For the text-containing cell, return its midpoint in (X, Y) coordinate format. 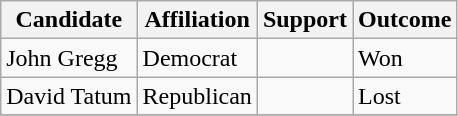
Support (304, 20)
Republican (197, 96)
Democrat (197, 58)
Lost (404, 96)
Affiliation (197, 20)
Candidate (69, 20)
John Gregg (69, 58)
Outcome (404, 20)
Won (404, 58)
David Tatum (69, 96)
